Locate the cell with the specified text and output its [x, y] center coordinate. 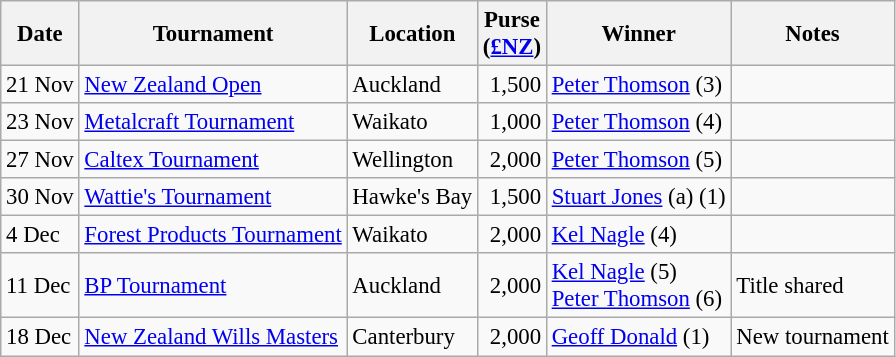
4 Dec [40, 235]
Kel Nagle (5) Peter Thomson (6) [638, 286]
Purse(£NZ) [512, 34]
Canterbury [412, 337]
Notes [812, 34]
Location [412, 34]
1,000 [512, 122]
Kel Nagle (4) [638, 235]
New tournament [812, 337]
Metalcraft Tournament [213, 122]
Hawke's Bay [412, 197]
BP Tournament [213, 286]
Caltex Tournament [213, 160]
New Zealand Wills Masters [213, 337]
Wattie's Tournament [213, 197]
Peter Thomson (3) [638, 85]
Peter Thomson (4) [638, 122]
Winner [638, 34]
Forest Products Tournament [213, 235]
Title shared [812, 286]
Stuart Jones (a) (1) [638, 197]
21 Nov [40, 85]
27 Nov [40, 160]
Tournament [213, 34]
New Zealand Open [213, 85]
Date [40, 34]
30 Nov [40, 197]
18 Dec [40, 337]
Peter Thomson (5) [638, 160]
Wellington [412, 160]
11 Dec [40, 286]
Geoff Donald (1) [638, 337]
23 Nov [40, 122]
